Locate the cell with the specified text and output its [X, Y] center coordinate. 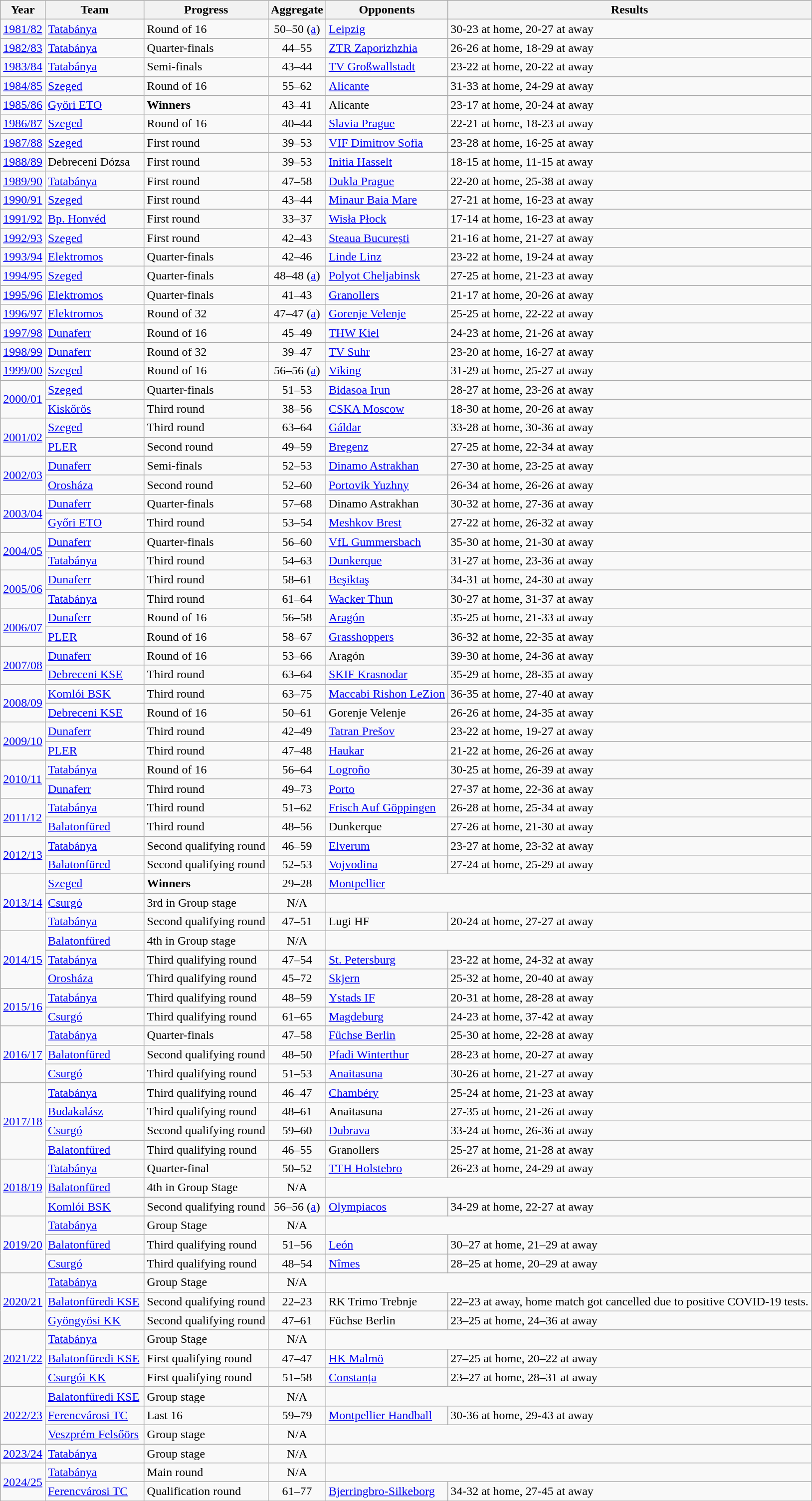
Quarter-final [206, 1169]
ZTR Zaporizhzhia [387, 48]
24-23 at home, 21-26 at away [629, 333]
Olympiacos [387, 1207]
48–54 [297, 1263]
17-14 at home, 16-23 at away [629, 219]
47–51 [297, 922]
Last 16 [206, 1415]
28-23 at home, 20-27 at away [629, 1054]
26-26 at home, 24-35 at away [629, 713]
51–56 [297, 1245]
1981/82 [23, 29]
Montpellier [569, 884]
48–59 [297, 998]
4th in Group stage [206, 941]
30-32 at home, 27-36 at away [629, 503]
Leipzig [387, 29]
Elverum [387, 846]
45–49 [297, 333]
35-25 at home, 21-33 at away [629, 618]
23-20 at home, 16-27 at away [629, 352]
59–79 [297, 1415]
30-23 at home, 20-27 at away [629, 29]
26-26 at home, 18-29 at away [629, 48]
57–68 [297, 503]
25-25 at home, 22-22 at away [629, 314]
2014/15 [23, 960]
47–61 [297, 1320]
TV Großwallstadt [387, 67]
Magdeburg [387, 1016]
20-31 at home, 28-28 at away [629, 998]
THW Kiel [387, 333]
Nîmes [387, 1263]
1986/87 [23, 124]
Frisch Auf Göppingen [387, 807]
47–48 [297, 750]
27-22 at home, 26-32 at away [629, 522]
2021/22 [23, 1358]
Steaua București [387, 238]
Gyöngyösi KK [95, 1320]
Wisła Płock [387, 219]
Budakalász [95, 1111]
St. Petersburg [387, 960]
VfL Gummersbach [387, 541]
46–47 [297, 1092]
33–37 [297, 219]
Skjern [387, 979]
58–61 [297, 580]
2023/24 [23, 1454]
Bjerringbro-Silkeborg [387, 1492]
Vojvodina [387, 865]
1998/99 [23, 352]
30-25 at home, 26-39 at away [629, 769]
2012/13 [23, 855]
56–60 [297, 541]
22–23 at away, home match got cancelled due to positive COVID-19 tests. [629, 1301]
50–52 [297, 1169]
28–25 at home, 20–29 at away [629, 1263]
27–25 at home, 20–22 at away [629, 1358]
30-27 at home, 31-37 at away [629, 599]
Debreceni Dózsa [95, 162]
1988/89 [23, 162]
1990/91 [23, 200]
4th in Group Stage [206, 1188]
63–75 [297, 694]
VIF Dimitrov Sofia [387, 143]
23-22 at home, 20-22 at away [629, 67]
48–61 [297, 1111]
25-24 at home, 21-23 at away [629, 1092]
42–46 [297, 257]
27-37 at home, 22-36 at away [629, 788]
Polyot Cheljabinsk [387, 276]
Maccabi Rishon LeZion [387, 694]
Viking [387, 371]
23-22 at home, 24-32 at away [629, 960]
Minaur Baia Mare [387, 200]
1999/00 [23, 371]
61–64 [297, 599]
22–23 [297, 1301]
Initia Hasselt [387, 162]
33-24 at home, 26-36 at away [629, 1130]
1985/86 [23, 105]
2009/10 [23, 741]
TTH Holstebro [387, 1169]
CSKA Moscow [387, 409]
30–27 at home, 21–29 at away [629, 1245]
25-27 at home, 21-28 at away [629, 1149]
2011/12 [23, 817]
Bp. Honvéd [95, 219]
Opponents [387, 10]
Aggregate [297, 10]
23-22 at home, 19-27 at away [629, 732]
TV Suhr [387, 352]
2004/05 [23, 551]
Dukla Prague [387, 181]
25-30 at home, 22-28 at away [629, 1035]
51–62 [297, 807]
20-24 at home, 27-27 at away [629, 922]
2002/03 [23, 475]
33-28 at home, 30-36 at away [629, 428]
23–25 at home, 24–36 at away [629, 1320]
27-25 at home, 22-34 at away [629, 447]
Logroño [387, 769]
2016/17 [23, 1054]
26-28 at home, 25-34 at away [629, 807]
Ystads IF [387, 998]
SKIF Krasnodar [387, 675]
1996/97 [23, 314]
30-36 at home, 29-43 at away [629, 1415]
31-33 at home, 24-29 at away [629, 86]
27-30 at home, 23-25 at away [629, 466]
2001/02 [23, 437]
55–62 [297, 86]
2006/07 [23, 627]
Beşiktaş [387, 580]
Results [629, 10]
40–44 [297, 124]
22-20 at home, 25-38 at away [629, 181]
45–72 [297, 979]
38–56 [297, 409]
Linde Linz [387, 257]
Bregenz [387, 447]
56–64 [297, 769]
1982/83 [23, 48]
Bidasoa Irun [387, 390]
Meshkov Brest [387, 522]
31-29 at home, 25-27 at away [629, 371]
Lugi HF [387, 922]
39–47 [297, 352]
28-27 at home, 23-26 at away [629, 390]
35-30 at home, 21-30 at away [629, 541]
Constanța [387, 1377]
21-22 at home, 26-26 at away [629, 750]
León [387, 1245]
61–77 [297, 1492]
23-17 at home, 20-24 at away [629, 105]
2022/23 [23, 1415]
24-23 at home, 37-42 at away [629, 1016]
46–55 [297, 1149]
1991/92 [23, 219]
Grasshoppers [387, 637]
42–49 [297, 732]
Montpellier Handball [387, 1415]
22-21 at home, 18-23 at away [629, 124]
2018/19 [23, 1188]
53–66 [297, 656]
18-30 at home, 20-26 at away [629, 409]
36-32 at home, 22-35 at away [629, 637]
2019/20 [23, 1245]
50–61 [297, 713]
34-29 at home, 22-27 at away [629, 1207]
48–50 [297, 1054]
Porto [387, 788]
42–43 [297, 238]
50–50 (a) [297, 29]
39-30 at home, 24-36 at away [629, 656]
51–58 [297, 1377]
46–59 [297, 846]
2000/01 [23, 399]
Year [23, 10]
25-32 at home, 20-40 at away [629, 979]
21-16 at home, 21-27 at away [629, 238]
2017/18 [23, 1121]
44–55 [297, 48]
Portovik Yuzhny [387, 485]
Chambéry [387, 1092]
RK Trimo Trebnje [387, 1301]
27-21 at home, 16-23 at away [629, 200]
2005/06 [23, 589]
Kiskőrös [95, 409]
54–63 [297, 561]
49–73 [297, 788]
2008/09 [23, 703]
61–65 [297, 1016]
23–27 at home, 28–31 at away [629, 1377]
34-32 at home, 27-45 at away [629, 1492]
2020/21 [23, 1301]
Pfadi Winterthur [387, 1054]
27-26 at home, 21-30 at away [629, 826]
27-35 at home, 21-26 at away [629, 1111]
2010/11 [23, 779]
1989/90 [23, 181]
2007/08 [23, 665]
34-31 at home, 24-30 at away [629, 580]
35-29 at home, 28-35 at away [629, 675]
2013/14 [23, 903]
2003/04 [23, 513]
56–58 [297, 618]
Slavia Prague [387, 124]
29–28 [297, 884]
1987/88 [23, 143]
3rd in Group stage [206, 903]
2024/25 [23, 1482]
Main round [206, 1473]
30-26 at home, 21-27 at away [629, 1073]
1992/93 [23, 238]
27-24 at home, 25-29 at away [629, 865]
18-15 at home, 11-15 at away [629, 162]
23-22 at home, 19-24 at away [629, 257]
41–43 [297, 295]
Team [95, 10]
1984/85 [23, 86]
59–60 [297, 1130]
2015/16 [23, 1007]
26-34 at home, 26-26 at away [629, 485]
1993/94 [23, 257]
Csurgói KK [95, 1377]
47–54 [297, 960]
48–56 [297, 826]
52–60 [297, 485]
Haukar [387, 750]
58–67 [297, 637]
47–47 [297, 1358]
1983/84 [23, 67]
Tatran Prešov [387, 732]
Progress [206, 10]
23-27 at home, 23-32 at away [629, 846]
21-17 at home, 20-26 at away [629, 295]
HK Malmö [387, 1358]
Veszprém Felsőörs [95, 1434]
49–59 [297, 447]
27-25 at home, 21-23 at away [629, 276]
Gáldar [387, 428]
Qualification round [206, 1492]
1997/98 [23, 333]
43–41 [297, 105]
1994/95 [23, 276]
23-28 at home, 16-25 at away [629, 143]
47–47 (a) [297, 314]
Dubrava [387, 1130]
48–48 (a) [297, 276]
31-27 at home, 23-36 at away [629, 561]
Wacker Thun [387, 599]
26-23 at home, 24-29 at away [629, 1169]
53–54 [297, 522]
36-35 at home, 27-40 at away [629, 694]
1995/96 [23, 295]
